Scan for the cell matching the given text and deliver its [X, Y] coordinate at center. 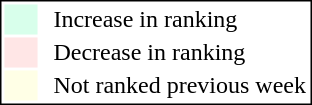
Not ranked previous week [180, 85]
Increase in ranking [180, 19]
Decrease in ranking [180, 53]
